Extract the (x, y) coordinate from the center of the cell holding the provided text.  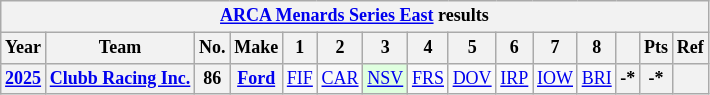
2025 (24, 78)
8 (596, 48)
4 (428, 48)
Team (120, 48)
NSV (386, 78)
DOV (472, 78)
Pts (656, 48)
7 (556, 48)
Clubb Racing Inc. (120, 78)
IOW (556, 78)
6 (514, 48)
Year (24, 48)
86 (212, 78)
3 (386, 48)
Ref (690, 48)
5 (472, 48)
Ford (256, 78)
IRP (514, 78)
Make (256, 48)
FIF (300, 78)
BRI (596, 78)
1 (300, 48)
ARCA Menards Series East results (354, 16)
2 (340, 48)
No. (212, 48)
CAR (340, 78)
FRS (428, 78)
